Output the [x, y] coordinate of the center of the cell containing the given text.  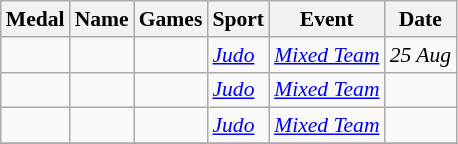
Games [171, 19]
Date [421, 19]
Sport [238, 19]
25 Aug [421, 55]
Medal [36, 19]
Event [326, 19]
Name [102, 19]
